Output the (x, y) coordinate of the center of the cell containing the given text.  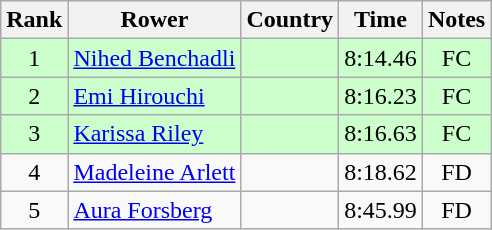
Karissa Riley (154, 134)
Rower (154, 20)
Rank (34, 20)
Country (290, 20)
4 (34, 172)
2 (34, 96)
8:16.63 (381, 134)
1 (34, 58)
8:14.46 (381, 58)
8:45.99 (381, 210)
Time (381, 20)
8:18.62 (381, 172)
Emi Hirouchi (154, 96)
Madeleine Arlett (154, 172)
Notes (456, 20)
3 (34, 134)
5 (34, 210)
8:16.23 (381, 96)
Nihed Benchadli (154, 58)
Aura Forsberg (154, 210)
